Find where the given text appears and provide that cell's center as (X, Y) coordinate. 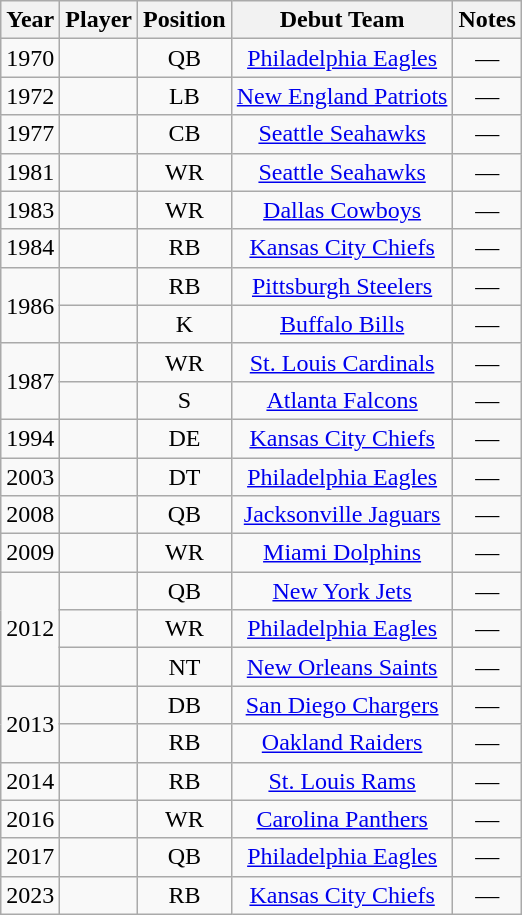
New England Patriots (342, 96)
Jacksonville Jaguars (342, 515)
CB (185, 134)
Debut Team (342, 20)
1981 (30, 172)
Miami Dolphins (342, 553)
DB (185, 705)
Buffalo Bills (342, 324)
Atlanta Falcons (342, 400)
1970 (30, 58)
K (185, 324)
NT (185, 667)
2014 (30, 781)
2013 (30, 724)
LB (185, 96)
Carolina Panthers (342, 819)
Oakland Raiders (342, 743)
2008 (30, 515)
St. Louis Cardinals (342, 362)
2023 (30, 895)
Notes (487, 20)
2003 (30, 477)
Pittsburgh Steelers (342, 286)
1986 (30, 305)
S (185, 400)
St. Louis Rams (342, 781)
1983 (30, 210)
Player (99, 20)
1994 (30, 438)
DT (185, 477)
1984 (30, 248)
Dallas Cowboys (342, 210)
1987 (30, 381)
2016 (30, 819)
New Orleans Saints (342, 667)
DE (185, 438)
Year (30, 20)
2012 (30, 629)
New York Jets (342, 591)
Position (185, 20)
2017 (30, 857)
1972 (30, 96)
2009 (30, 553)
San Diego Chargers (342, 705)
1977 (30, 134)
